Return [x, y] of the center of cell containing provided text 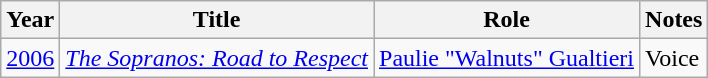
Year [30, 20]
The Sopranos: Road to Respect [217, 58]
Notes [674, 20]
Title [217, 20]
Paulie "Walnuts" Gualtieri [507, 58]
Voice [674, 58]
Role [507, 20]
2006 [30, 58]
